Output the (X, Y) coordinate of the center of the cell containing the given text.  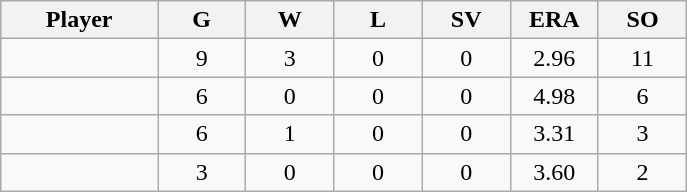
SO (642, 20)
G (202, 20)
4.98 (554, 96)
SV (466, 20)
11 (642, 58)
3.31 (554, 134)
L (378, 20)
9 (202, 58)
2 (642, 172)
ERA (554, 20)
W (290, 20)
3.60 (554, 172)
2.96 (554, 58)
1 (290, 134)
Player (80, 20)
